Provide the [X, Y] coordinate of the cell's center where the given text is located.  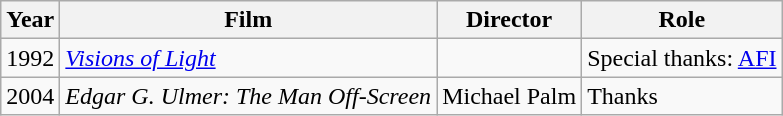
Thanks [682, 96]
2004 [30, 96]
Year [30, 20]
Special thanks: AFI [682, 58]
Role [682, 20]
Director [510, 20]
Film [248, 20]
1992 [30, 58]
Edgar G. Ulmer: The Man Off-Screen [248, 96]
Visions of Light [248, 58]
Michael Palm [510, 96]
